Locate the cell with the specified text and output its [x, y] center coordinate. 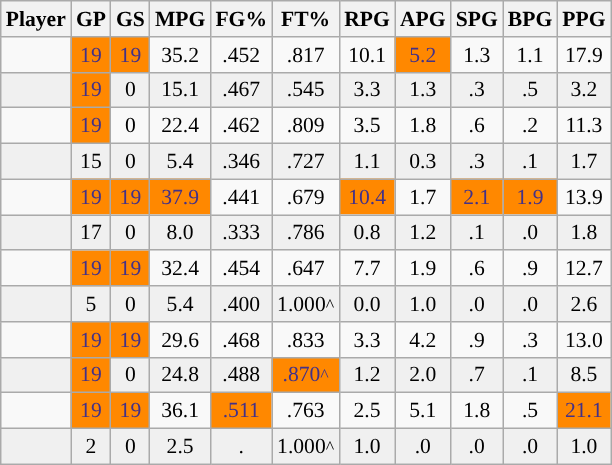
3.5 [367, 126]
22.4 [180, 126]
24.8 [180, 375]
.462 [241, 126]
8.0 [180, 233]
0.8 [367, 233]
2 [91, 447]
BPG [530, 19]
.786 [306, 233]
5 [91, 304]
2.1 [477, 197]
.488 [241, 375]
10.1 [367, 55]
21.1 [584, 411]
12.7 [584, 269]
. [241, 447]
17 [91, 233]
.727 [306, 162]
36.1 [180, 411]
RPG [367, 19]
8.5 [584, 375]
.333 [241, 233]
.679 [306, 197]
.452 [241, 55]
GP [91, 19]
.400 [241, 304]
0.3 [423, 162]
.2 [530, 126]
4.2 [423, 340]
17.9 [584, 55]
5.2 [423, 55]
29.6 [180, 340]
2.6 [584, 304]
GS [130, 19]
13.0 [584, 340]
PPG [584, 19]
FG% [241, 19]
SPG [477, 19]
.870^ [306, 375]
.454 [241, 269]
.763 [306, 411]
35.2 [180, 55]
MPG [180, 19]
.468 [241, 340]
.647 [306, 269]
.545 [306, 90]
.817 [306, 55]
2.0 [423, 375]
0.0 [367, 304]
.467 [241, 90]
APG [423, 19]
37.9 [180, 197]
5.1 [423, 411]
32.4 [180, 269]
11.3 [584, 126]
.809 [306, 126]
13.9 [584, 197]
.346 [241, 162]
.7 [477, 375]
.511 [241, 411]
15 [91, 162]
FT% [306, 19]
10.4 [367, 197]
7.7 [367, 269]
15.1 [180, 90]
3.2 [584, 90]
Player [36, 19]
.833 [306, 340]
.441 [241, 197]
